Detect which cell encompasses the target text, then output its (X, Y) center coordinate. 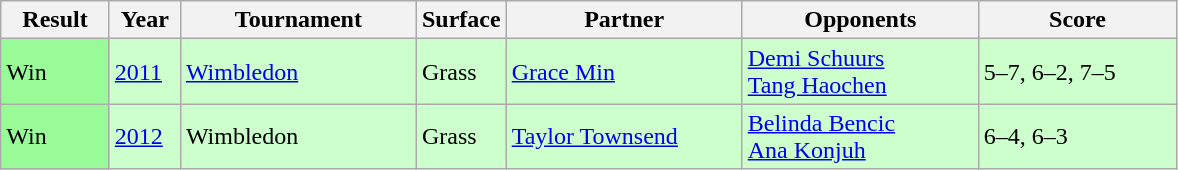
Year (144, 20)
Score (1078, 20)
Partner (624, 20)
Demi Schuurs Tang Haochen (860, 72)
2011 (144, 72)
2012 (144, 136)
Surface (461, 20)
Taylor Townsend (624, 136)
6–4, 6–3 (1078, 136)
Result (56, 20)
Grace Min (624, 72)
Belinda Bencic Ana Konjuh (860, 136)
Tournament (298, 20)
5–7, 6–2, 7–5 (1078, 72)
Opponents (860, 20)
